Find where the given text appears and provide that cell's center as (X, Y) coordinate. 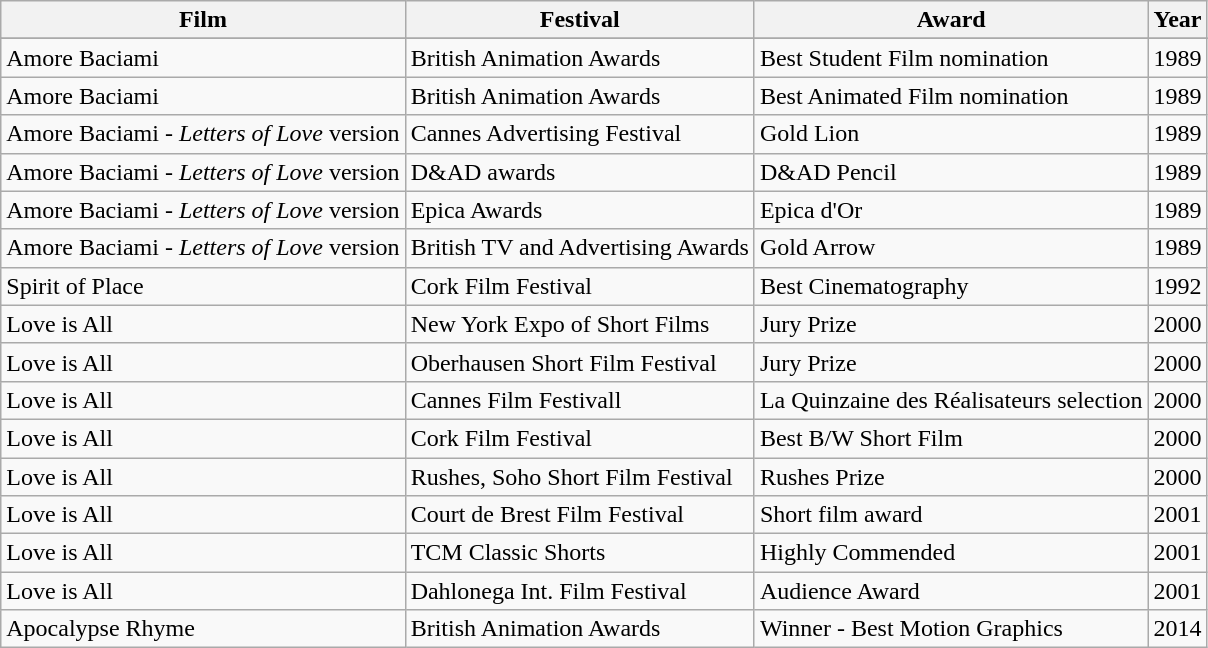
Gold Lion (951, 134)
La Quinzaine des Réalisateurs selection (951, 400)
Festival (580, 20)
Year (1178, 20)
Award (951, 20)
Best Student Film nomination (951, 58)
2014 (1178, 629)
TCM Classic Shorts (580, 553)
Audience Award (951, 591)
Dahlonega Int. Film Festival (580, 591)
New York Expo of Short Films (580, 324)
Epica Awards (580, 210)
British TV and Advertising Awards (580, 248)
Cannes Film Festivall (580, 400)
Apocalypse Rhyme (203, 629)
Best Animated Film nomination (951, 96)
Cannes Advertising Festival (580, 134)
Film (203, 20)
Best Cinematography (951, 286)
Winner - Best Motion Graphics (951, 629)
Rushes Prize (951, 477)
Gold Arrow (951, 248)
Epica d'Or (951, 210)
1992 (1178, 286)
Short film award (951, 515)
Highly Commended (951, 553)
Oberhausen Short Film Festival (580, 362)
Best B/W Short Film (951, 438)
Rushes, Soho Short Film Festival (580, 477)
Court de Brest Film Festival (580, 515)
Spirit of Place (203, 286)
D&AD Pencil (951, 172)
D&AD awards (580, 172)
